Locate the cell with the specified text and output its (X, Y) center coordinate. 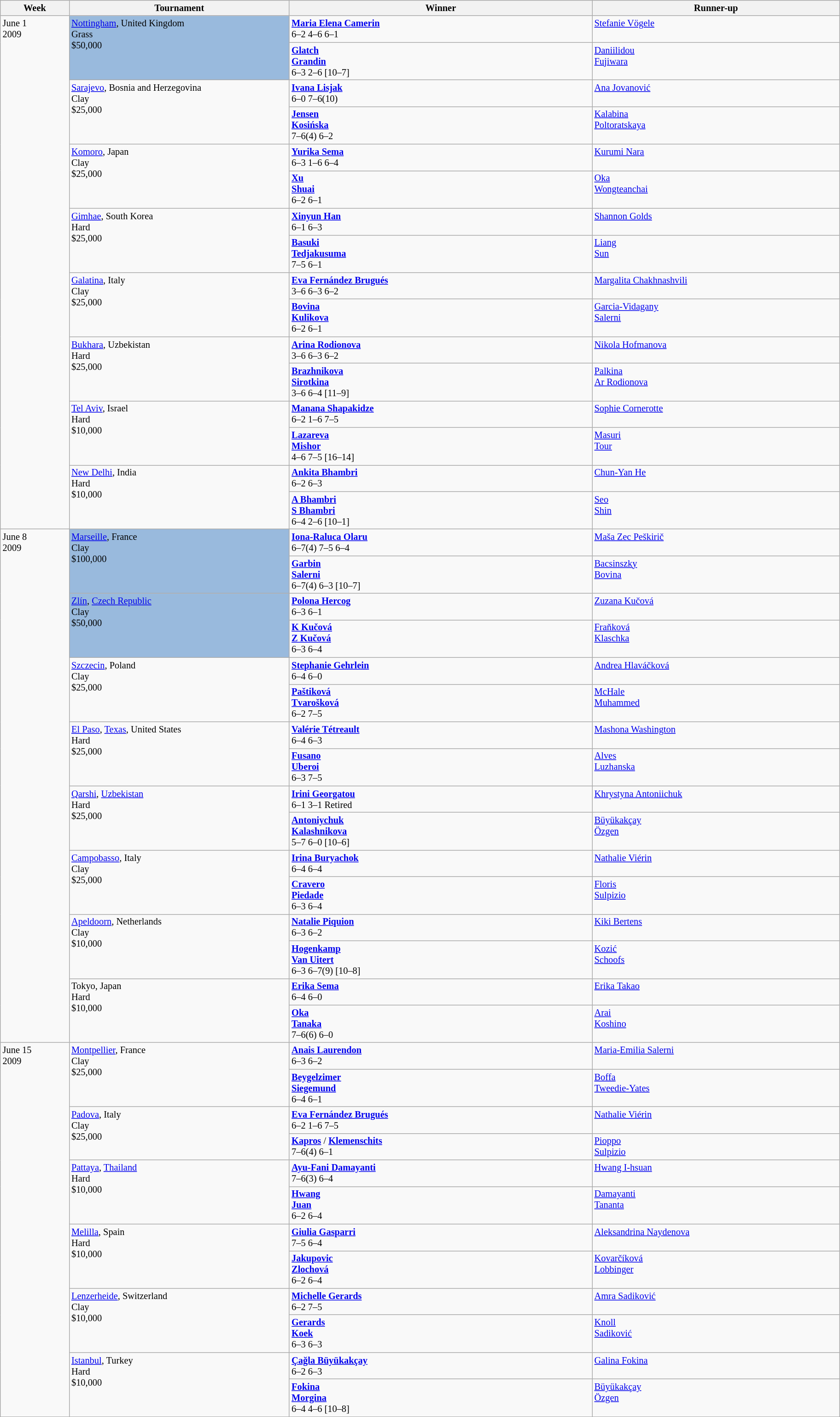
Glatch Grandin 6–3 2–6 [10–7] (440, 61)
Sarajevo, Bosnia and Herzegovina Clay $25,000 (179, 111)
Arai Koshino (716, 1024)
Gimhae, South Korea Hard $25,000 (179, 240)
Oka Tanaka 7–6(6) 6–0 (440, 1024)
Masuri Tour (716, 446)
Lenzerheide, Switzerland Clay $10,000 (179, 1320)
Maša Zec Peškirič (716, 542)
Fusano Uberoi 6–3 7–5 (440, 767)
A Bhambri S Bhambri 6–4 2–6 [10–1] (440, 510)
Hwang Juan 6–2 6–4 (440, 1205)
Mashona Washington (716, 735)
Shannon Golds (716, 222)
Stefanie Vögele (716, 29)
Nikola Hofmanova (716, 350)
Week (35, 8)
Brazhnikova Sirotkina 3–6 6–4 [11–9] (440, 382)
Qarshi, Uzbekistan Hard $25,000 (179, 818)
Xinyun Han 6–1 6–3 (440, 222)
Pattaya, Thailand Hard $10,000 (179, 1192)
Liang Sun (716, 254)
Chun-Yan He (716, 478)
Maria Elena Camerin 6–2 4–6 6–1 (440, 29)
Valérie Tétreault 6–4 6–3 (440, 735)
Margalita Chakhnashvili (716, 286)
Maria-Emilia Salerni (716, 1056)
Jensen Kosińska 7–6(4) 6–2 (440, 125)
Ivana Lisjak 6–0 7–6(10) (440, 93)
June 1 2009 (35, 272)
Galatina, Italy Clay $25,000 (179, 304)
Bacsinszky Bovina (716, 574)
Garbin Salerni 6–7(4) 6–3 [10–7] (440, 574)
Jakupovic Zlochová 6–2 6–4 (440, 1270)
Çağla Büyükakçay 6–2 6–3 (440, 1366)
Arina Rodionova 3–6 6–3 6–2 (440, 350)
Seo Shin (716, 510)
Bukhara, Uzbekistan Hard $25,000 (179, 369)
K Kučová Z Kučová 6–3 6–4 (440, 638)
Tel Aviv, Israel Hard $10,000 (179, 433)
Tournament (179, 8)
Aleksandrina Naydenova (716, 1237)
Apeldoorn, Netherlands Clay $10,000 (179, 946)
Antoniychuk Kalashnikova 5–7 6–0 [10–6] (440, 831)
Melilla, Spain Hard $10,000 (179, 1256)
Ayu-Fani Damayanti 7–6(3) 6–4 (440, 1173)
Lazareva Mishor 4–6 7–5 [16–14] (440, 446)
New Delhi, India Hard $10,000 (179, 497)
Xu Shuai 6–2 6–1 (440, 189)
Polona Hercog 6–3 6–1 (440, 607)
Ana Jovanović (716, 93)
Kiki Bertens (716, 927)
Zuzana Kučová (716, 607)
Natalie Piquion 6–3 6–2 (440, 927)
Irina Buryachok 6–4 6–4 (440, 863)
Fokina Morgina 6–4 4–6 [10–8] (440, 1398)
McHale Muhammed (716, 703)
Knoll Sadiković (716, 1334)
Ankita Bhambri 6–2 6–3 (440, 478)
Bovina Kulikova 6–2 6–1 (440, 318)
Eva Fernández Brugués 6–2 1–6 7–5 (440, 1120)
Eva Fernández Brugués 3–6 6–3 6–2 (440, 286)
Campobasso, Italy Clay $25,000 (179, 882)
El Paso, Texas, United States Hard $25,000 (179, 754)
Fraňková Klaschka (716, 638)
June 15 2009 (35, 1230)
Erika Sema 6–4 6–0 (440, 992)
June 8 2009 (35, 785)
Palkina Ar Rodionova (716, 382)
Michelle Gerards 6–2 7–5 (440, 1301)
Runner-up (716, 8)
Manana Shapakidze 6–2 1–6 7–5 (440, 414)
Montpellier, France Clay $25,000 (179, 1074)
Tokyo, Japan Hard $10,000 (179, 1011)
Zlín, Czech Republic Clay $50,000 (179, 626)
Hwang I-hsuan (716, 1173)
Irini Georgatou 6–1 3–1 Retired (440, 799)
Iona-Raluca Olaru 6–7(4) 7–5 6–4 (440, 542)
Damayanti Tananta (716, 1205)
Sophie Cornerotte (716, 414)
Galina Fokina (716, 1366)
Szczecin, Poland Clay $25,000 (179, 689)
Yurika Sema 6–3 1–6 6–4 (440, 158)
Kalabina Poltoratskaya (716, 125)
Padova, Italy Clay $25,000 (179, 1133)
Khrystyna Antoniichuk (716, 799)
Cravero Piedade 6–3 6–4 (440, 896)
Garcia-Vidagany Salerni (716, 318)
Istanbul, Turkey Hard $10,000 (179, 1385)
Hogenkamp Van Uitert 6–3 6–7(9) [10–8] (440, 960)
Kurumi Nara (716, 158)
Alves Luzhanska (716, 767)
Andrea Hlaváčková (716, 671)
Oka Wongteanchai (716, 189)
Paštiková Tvarošková 6–2 7–5 (440, 703)
Amra Sadiković (716, 1301)
Floris Sulpizio (716, 896)
Kozić Schoofs (716, 960)
Giulia Gasparri 7–5 6–4 (440, 1237)
Basuki Tedjakusuma 7–5 6–1 (440, 254)
Marseille, France Clay $100,000 (179, 561)
Erika Takao (716, 992)
Stephanie Gehrlein 6–4 6–0 (440, 671)
Pioppo Sulpizio (716, 1147)
Komoro, Japan Clay $25,000 (179, 176)
Boffa Tweedie-Yates (716, 1088)
Kovarčíková Lobbinger (716, 1270)
Daniilidou Fujiwara (716, 61)
Nottingham, United Kingdom Grass $50,000 (179, 48)
Anais Laurendon 6–3 6–2 (440, 1056)
Winner (440, 8)
Kapros / Klemenschits 7–6(4) 6–1 (440, 1147)
Gerards Koek 6–3 6–3 (440, 1334)
Beygelzimer Siegemund 6–4 6–1 (440, 1088)
